Locate the cell with the specified text and output its (X, Y) center coordinate. 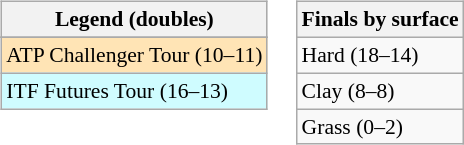
Hard (18–14) (380, 55)
Clay (8–8) (380, 91)
ITF Futures Tour (16–13) (134, 91)
ATP Challenger Tour (10–11) (134, 55)
Finals by surface (380, 20)
Grass (0–2) (380, 127)
Legend (doubles) (134, 20)
